Search for the cell housing the specified text and yield its [x, y] center coordinate. 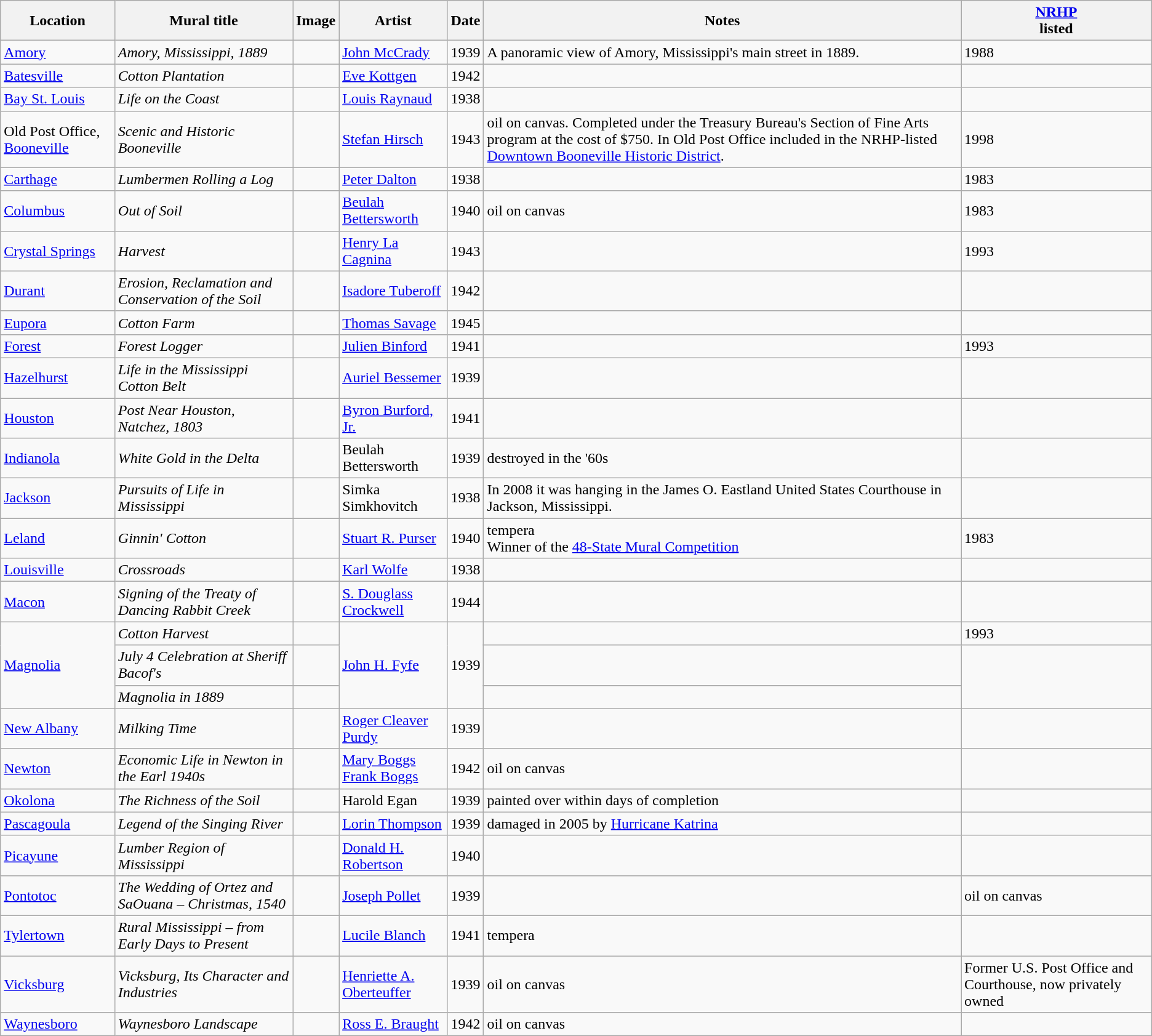
Joseph Pollet [393, 895]
Old Post Office, Booneville [58, 139]
Post Near Houston, Natchez, 1803 [203, 417]
Legend of the Singing River [203, 824]
Former U.S. Post Office and Courthouse, now privately owned [1057, 984]
Durant [58, 291]
New Albany [58, 729]
1998 [1057, 139]
Scenic and Historic Booneville [203, 139]
painted over within days of completion [722, 800]
Okolona [58, 800]
Lumber Region of Mississippi [203, 856]
Batesville [58, 76]
Indianola [58, 458]
Columbus [58, 211]
Lucile Blanch [393, 936]
temperaWinner of the 48-State Mural Competition [722, 538]
Macon [58, 602]
Pascagoula [58, 824]
Henry La Cagnina [393, 251]
Louis Raynaud [393, 99]
NRHPlisted [1057, 21]
The Wedding of Ortez and SaOuana – Christmas, 1540 [203, 895]
Cotton Plantation [203, 76]
Milking Time [203, 729]
Date [465, 21]
Leland [58, 538]
Donald H. Robertson [393, 856]
Economic Life in Newton in the Earl 1940s [203, 768]
Image [316, 21]
Ginnin' Cotton [203, 538]
Waynesboro Landscape [203, 1024]
Pontotoc [58, 895]
1945 [465, 323]
Newton [58, 768]
Thomas Savage [393, 323]
tempera [722, 936]
Vicksburg [58, 984]
Eupora [58, 323]
Waynesboro [58, 1024]
Life in the Mississippi Cotton Belt [203, 378]
Artist [393, 21]
Louisville [58, 570]
Rural Mississippi – from Early Days to Present [203, 936]
1988 [1057, 52]
Houston [58, 417]
The Richness of the Soil [203, 800]
Erosion, Reclamation and Conservation of the Soil [203, 291]
Mary Boggs Frank Boggs [393, 768]
1944 [465, 602]
Henriette A. Oberteuffer [393, 984]
July 4 Celebration at Sheriff Bacof's [203, 665]
Magnolia [58, 665]
Lumbermen Rolling a Log [203, 179]
Stefan Hirsch [393, 139]
Ross E. Braught [393, 1024]
Hazelhurst [58, 378]
Harvest [203, 251]
A panoramic view of Amory, Mississippi's main street in 1889. [722, 52]
Signing of the Treaty of Dancing Rabbit Creek [203, 602]
Magnolia in 1889 [203, 697]
Out of Soil [203, 211]
Location [58, 21]
damaged in 2005 by Hurricane Katrina [722, 824]
Cotton Farm [203, 323]
Forest [58, 346]
Pursuits of Life in Mississippi [203, 499]
Life on the Coast [203, 99]
Eve Kottgen [393, 76]
Notes [722, 21]
Karl Wolfe [393, 570]
Roger Cleaver Purdy [393, 729]
Picayune [58, 856]
Julien Binford [393, 346]
Jackson [58, 499]
Lorin Thompson [393, 824]
John McCrady [393, 52]
Stuart R. Purser [393, 538]
Amory [58, 52]
Simka Simkhovitch [393, 499]
Carthage [58, 179]
John H. Fyfe [393, 665]
S. Douglass Crockwell [393, 602]
Mural title [203, 21]
Vicksburg, Its Character and Industries [203, 984]
Crystal Springs [58, 251]
Cotton Harvest [203, 633]
Bay St. Louis [58, 99]
Tylertown [58, 936]
Harold Egan [393, 800]
Byron Burford, Jr. [393, 417]
Crossroads [203, 570]
White Gold in the Delta [203, 458]
Peter Dalton [393, 179]
Isadore Tuberoff [393, 291]
Auriel Bessemer [393, 378]
In 2008 it was hanging in the James O. Eastland United States Courthouse in Jackson, Mississippi. [722, 499]
Forest Logger [203, 346]
destroyed in the '60s [722, 458]
Amory, Mississippi, 1889 [203, 52]
